For the text-containing cell, return its midpoint in [X, Y] coordinate format. 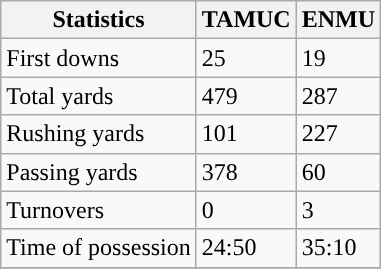
Time of possession [99, 248]
60 [338, 172]
19 [338, 58]
479 [246, 96]
101 [246, 134]
Total yards [99, 96]
Passing yards [99, 172]
24:50 [246, 248]
287 [338, 96]
25 [246, 58]
0 [246, 210]
Turnovers [99, 210]
378 [246, 172]
Rushing yards [99, 134]
ENMU [338, 20]
TAMUC [246, 20]
227 [338, 134]
35:10 [338, 248]
3 [338, 210]
First downs [99, 58]
Statistics [99, 20]
